Search for the cell housing the specified text and yield its [x, y] center coordinate. 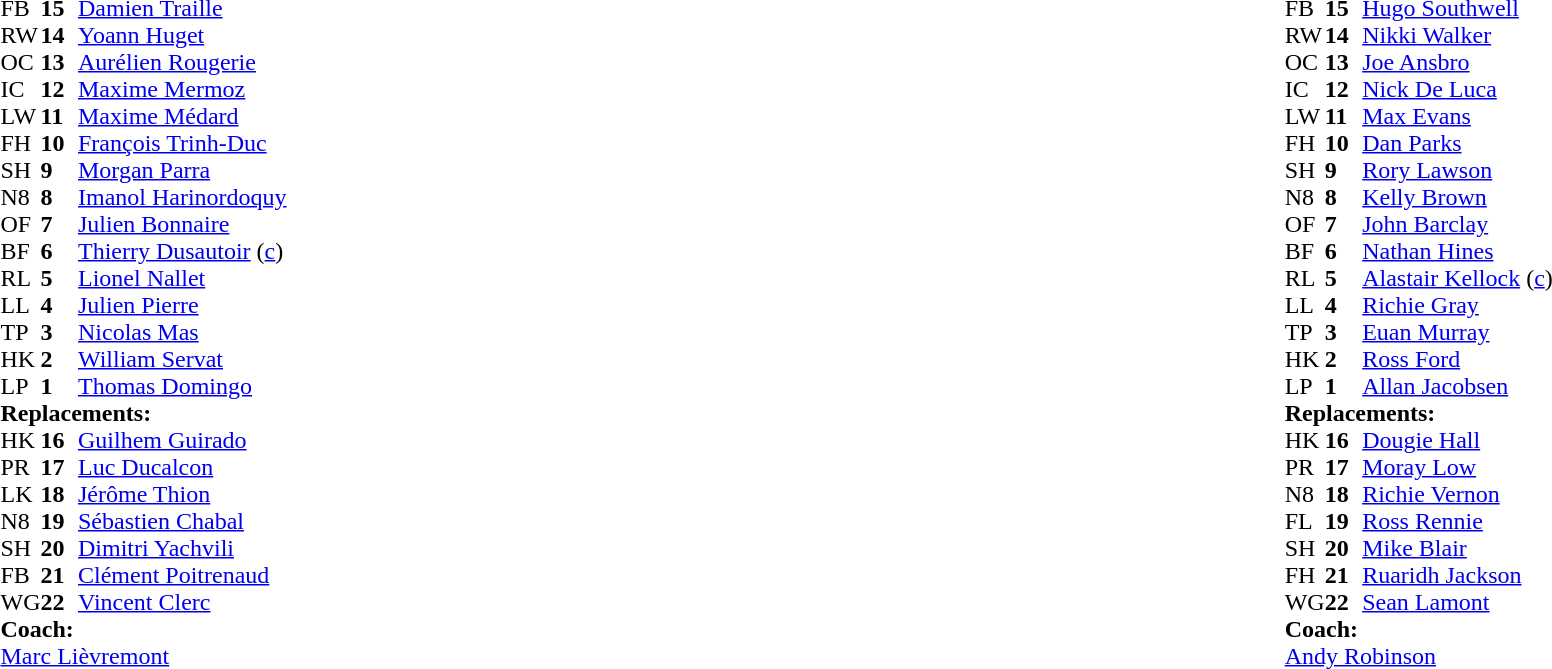
Julien Bonnaire [182, 224]
Lionel Nallet [182, 278]
Maxime Médard [182, 116]
Morgan Parra [182, 170]
FL [1305, 522]
Dimitri Yachvili [182, 548]
LK [20, 494]
FB [20, 576]
Guilhem Guirado [182, 440]
Julien Pierre [182, 306]
Imanol Harinordoquy [182, 198]
Replacements: [143, 414]
Coach: [143, 630]
Aurélien Rougerie [182, 62]
Clément Poitrenaud [182, 576]
William Servat [182, 360]
Maxime Mermoz [182, 90]
François Trinh-Duc [182, 144]
Vincent Clerc [182, 602]
Thierry Dusautoir (c) [182, 252]
Marc Lièvremont [143, 656]
Sébastien Chabal [182, 522]
Thomas Domingo [182, 386]
Nicolas Mas [182, 332]
Yoann Huget [182, 36]
Luc Ducalcon [182, 468]
Jérôme Thion [182, 494]
